Scan for the cell matching the given text and deliver its [X, Y] coordinate at center. 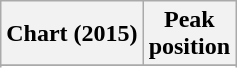
Chart (2015) [72, 34]
Peakposition [189, 34]
